Provide the [x, y] coordinate of the cell's center where the given text is located.  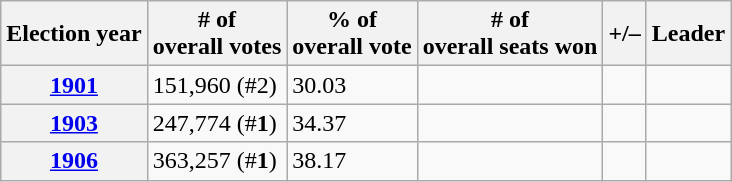
1906 [74, 161]
34.37 [352, 123]
247,774 (#1) [217, 123]
363,257 (#1) [217, 161]
38.17 [352, 161]
# ofoverall votes [217, 34]
Election year [74, 34]
+/– [624, 34]
1901 [74, 85]
Leader [688, 34]
30.03 [352, 85]
% ofoverall vote [352, 34]
151,960 (#2) [217, 85]
1903 [74, 123]
# ofoverall seats won [510, 34]
